Pinpoint the cell where the given text exists, returning its (x, y) midpoint coordinate. 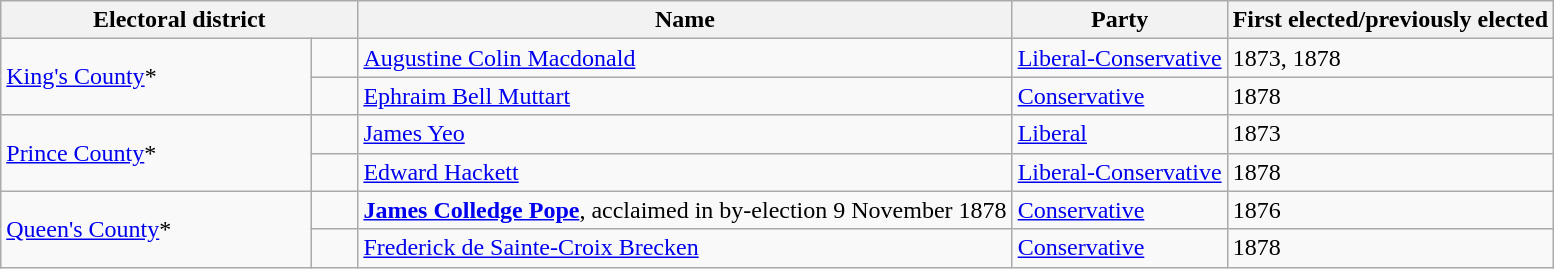
Party (1120, 20)
Liberal (1120, 134)
James Yeo (685, 134)
1873 (1390, 134)
Edward Hackett (685, 172)
Queen's County* (156, 229)
1876 (1390, 210)
Ephraim Bell Muttart (685, 96)
James Colledge Pope, acclaimed in by-election 9 November 1878 (685, 210)
Electoral district (180, 20)
First elected/previously elected (1390, 20)
King's County* (156, 77)
Prince County* (156, 153)
Frederick de Sainte-Croix Brecken (685, 248)
1873, 1878 (1390, 58)
Name (685, 20)
Augustine Colin Macdonald (685, 58)
